Output the [x, y] coordinate of the center of the cell containing the given text.  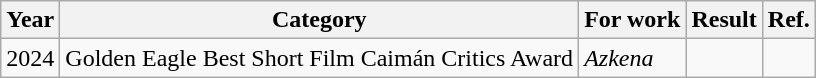
Result [724, 20]
Year [30, 20]
Ref. [788, 20]
Golden Eagle Best Short Film Caimán Critics Award [320, 58]
For work [632, 20]
Category [320, 20]
Azkena [632, 58]
2024 [30, 58]
